Return [X, Y] of the center of cell containing provided text 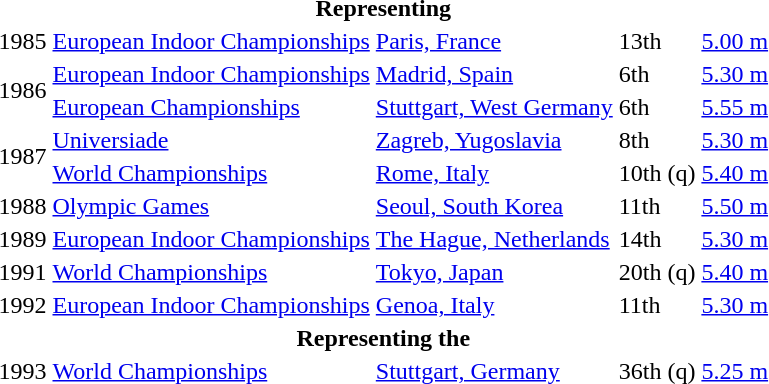
Stuttgart, West Germany [494, 107]
Paris, France [494, 41]
Seoul, South Korea [494, 206]
20th (q) [657, 272]
Universiade [211, 140]
Rome, Italy [494, 173]
Madrid, Spain [494, 74]
10th (q) [657, 173]
European Championships [211, 107]
8th [657, 140]
13th [657, 41]
Tokyo, Japan [494, 272]
Olympic Games [211, 206]
14th [657, 239]
Zagreb, Yugoslavia [494, 140]
Genoa, Italy [494, 305]
The Hague, Netherlands [494, 239]
